Pinpoint the cell where the given text exists, returning its [X, Y] midpoint coordinate. 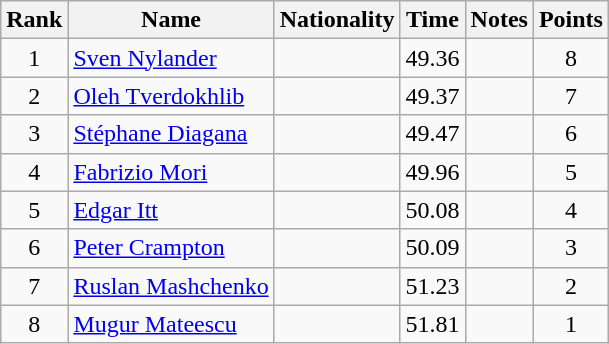
Name [171, 20]
51.23 [432, 286]
Stéphane Diagana [171, 134]
Time [432, 20]
Edgar Itt [171, 210]
Notes [499, 20]
Rank [34, 20]
Sven Nylander [171, 58]
Oleh Tverdokhlib [171, 96]
51.81 [432, 324]
49.47 [432, 134]
Ruslan Mashchenko [171, 286]
Points [570, 20]
50.09 [432, 248]
Mugur Mateescu [171, 324]
49.37 [432, 96]
49.36 [432, 58]
Fabrizio Mori [171, 172]
Nationality [337, 20]
49.96 [432, 172]
50.08 [432, 210]
Peter Crampton [171, 248]
